Search for the cell housing the specified text and yield its (X, Y) center coordinate. 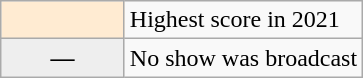
— (63, 58)
Highest score in 2021 (243, 20)
No show was broadcast (243, 58)
